Locate the cell with the specified text and output its (x, y) center coordinate. 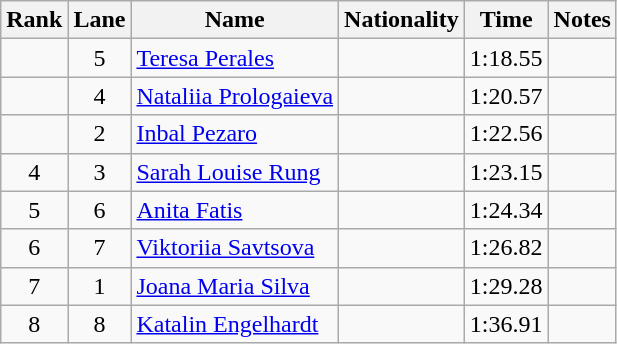
Time (506, 20)
Notes (582, 20)
Teresa Perales (235, 58)
Anita Fatis (235, 210)
1 (100, 286)
1:20.57 (506, 96)
Katalin Engelhardt (235, 324)
Lane (100, 20)
Nationality (402, 20)
Joana Maria Silva (235, 286)
Nataliia Prologaieva (235, 96)
Name (235, 20)
1:18.55 (506, 58)
1:36.91 (506, 324)
3 (100, 172)
1:29.28 (506, 286)
Rank (34, 20)
1:23.15 (506, 172)
2 (100, 134)
Viktoriia Savtsova (235, 248)
1:24.34 (506, 210)
1:26.82 (506, 248)
Sarah Louise Rung (235, 172)
1:22.56 (506, 134)
Inbal Pezaro (235, 134)
